Detect which cell encompasses the target text, then output its [X, Y] center coordinate. 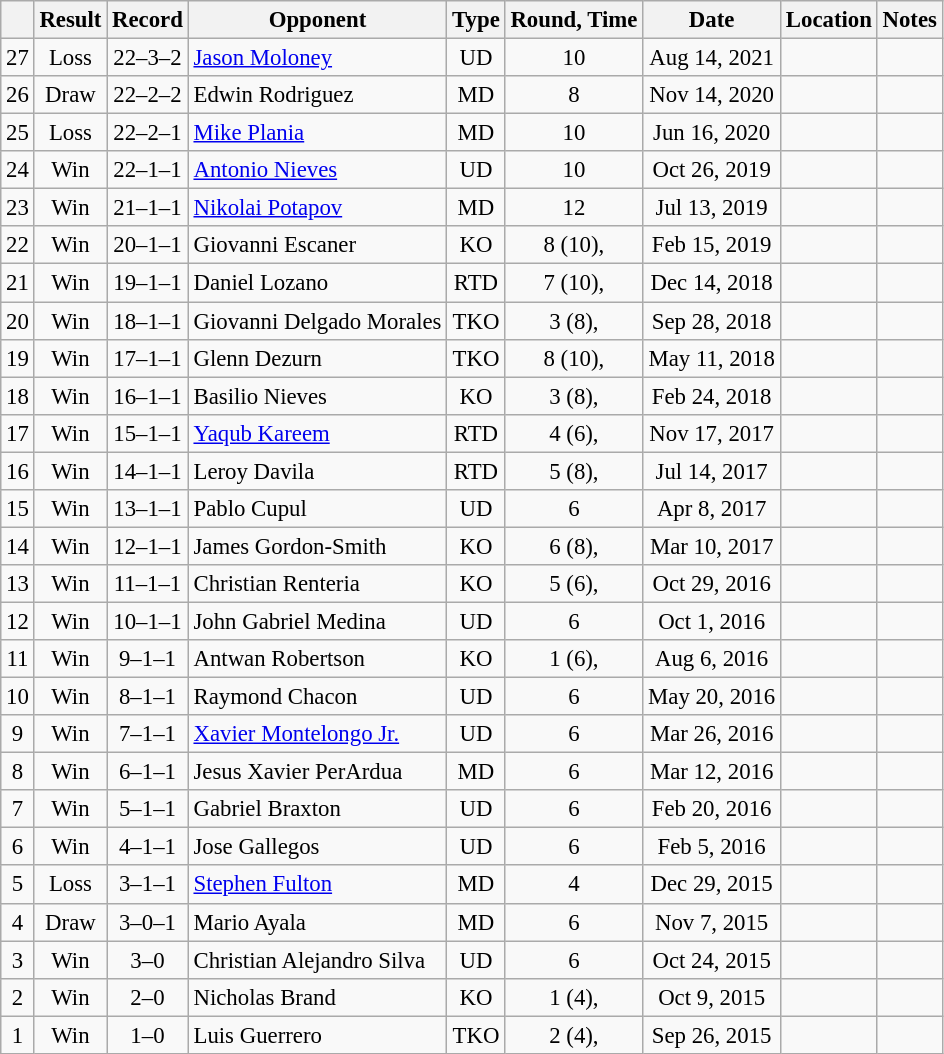
Aug 6, 2016 [712, 659]
Sep 28, 2018 [712, 321]
Aug 14, 2021 [712, 58]
2–0 [148, 997]
7 (10), [574, 283]
18–1–1 [148, 321]
Oct 26, 2019 [712, 170]
6 (8), [574, 546]
Antwan Robertson [318, 659]
5 (6), [574, 584]
27 [18, 58]
Mario Ayala [318, 922]
22–3–2 [148, 58]
13–1–1 [148, 509]
22–1–1 [148, 170]
21–1–1 [148, 208]
Mike Plania [318, 133]
1–0 [148, 1035]
12–1–1 [148, 546]
Mar 10, 2017 [712, 546]
Stephen Fulton [318, 885]
14–1–1 [148, 471]
20–1–1 [148, 245]
6–1–1 [148, 772]
15 [18, 509]
Opponent [318, 20]
Dec 29, 2015 [712, 885]
Apr 8, 2017 [712, 509]
Leroy Davila [318, 471]
24 [18, 170]
Location [830, 20]
Xavier Montelongo Jr. [318, 734]
Gabriel Braxton [318, 809]
5–1–1 [148, 809]
Christian Alejandro Silva [318, 960]
19 [18, 358]
7–1–1 [148, 734]
3–1–1 [148, 885]
20 [18, 321]
Jose Gallegos [318, 847]
Oct 9, 2015 [712, 997]
14 [18, 546]
John Gabriel Medina [318, 621]
Nicholas Brand [318, 997]
18 [18, 396]
Round, Time [574, 20]
11 [18, 659]
Nikolai Potapov [318, 208]
9–1–1 [148, 659]
17–1–1 [148, 358]
Result [70, 20]
13 [18, 584]
2 [18, 997]
Date [712, 20]
Pablo Cupul [318, 509]
Sep 26, 2015 [712, 1035]
Giovanni Escaner [318, 245]
11–1–1 [148, 584]
Jesus Xavier PerArdua [318, 772]
7 [18, 809]
Jul 13, 2019 [712, 208]
Nov 14, 2020 [712, 95]
22–2–2 [148, 95]
Dec 14, 2018 [712, 283]
Feb 20, 2016 [712, 809]
Jason Moloney [318, 58]
Feb 24, 2018 [712, 396]
Oct 1, 2016 [712, 621]
1 (6), [574, 659]
James Gordon-Smith [318, 546]
5 (8), [574, 471]
16–1–1 [148, 396]
Antonio Nieves [318, 170]
Oct 24, 2015 [712, 960]
Glenn Dezurn [318, 358]
Feb 15, 2019 [712, 245]
Nov 17, 2017 [712, 433]
26 [18, 95]
May 11, 2018 [712, 358]
Oct 29, 2016 [712, 584]
8–1–1 [148, 697]
3 [18, 960]
17 [18, 433]
Jul 14, 2017 [712, 471]
25 [18, 133]
19–1–1 [148, 283]
Raymond Chacon [318, 697]
Christian Renteria [318, 584]
16 [18, 471]
15–1–1 [148, 433]
Daniel Lozano [318, 283]
May 20, 2016 [712, 697]
Edwin Rodriguez [318, 95]
Feb 5, 2016 [712, 847]
4 (6), [574, 433]
23 [18, 208]
Yaqub Kareem [318, 433]
2 (4), [574, 1035]
3–0–1 [148, 922]
Mar 12, 2016 [712, 772]
Type [476, 20]
1 [18, 1035]
5 [18, 885]
3–0 [148, 960]
Notes [910, 20]
9 [18, 734]
22–2–1 [148, 133]
Mar 26, 2016 [712, 734]
1 (4), [574, 997]
Luis Guerrero [318, 1035]
Giovanni Delgado Morales [318, 321]
22 [18, 245]
Nov 7, 2015 [712, 922]
4–1–1 [148, 847]
Basilio Nieves [318, 396]
Record [148, 20]
10–1–1 [148, 621]
21 [18, 283]
Jun 16, 2020 [712, 133]
